From the cell containing the given text, extract its center point as (x, y) coordinate. 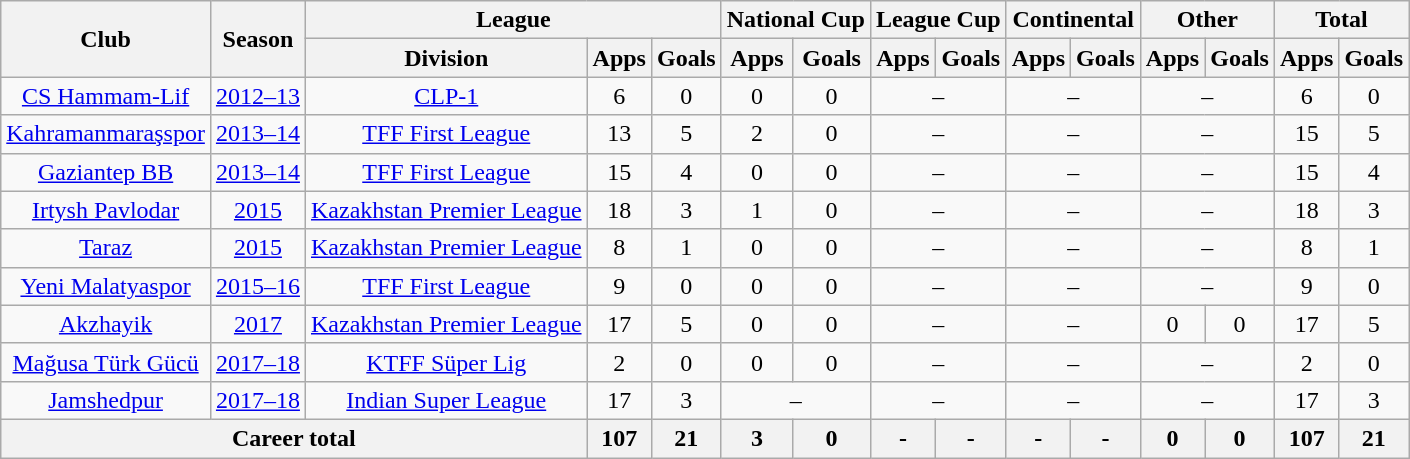
Continental (1073, 20)
Irtysh Pavlodar (106, 210)
2017 (258, 324)
Other (1207, 20)
Yeni Malatyaspor (106, 286)
Indian Super League (446, 400)
Mağusa Türk Gücü (106, 362)
2012–13 (258, 96)
Jamshedpur (106, 400)
Kahramanmaraşspor (106, 134)
CLP-1 (446, 96)
Total (1341, 20)
National Cup (796, 20)
Taraz (106, 248)
KTFF Süper Lig (446, 362)
Season (258, 39)
League Cup (938, 20)
13 (619, 134)
2015–16 (258, 286)
Akzhayik (106, 324)
Club (106, 39)
CS Hammam-Lif (106, 96)
League (513, 20)
Gaziantep BB (106, 172)
Division (446, 58)
Career total (294, 438)
